Return the (x, y) coordinate for the center point of the cell that contains the specified text.  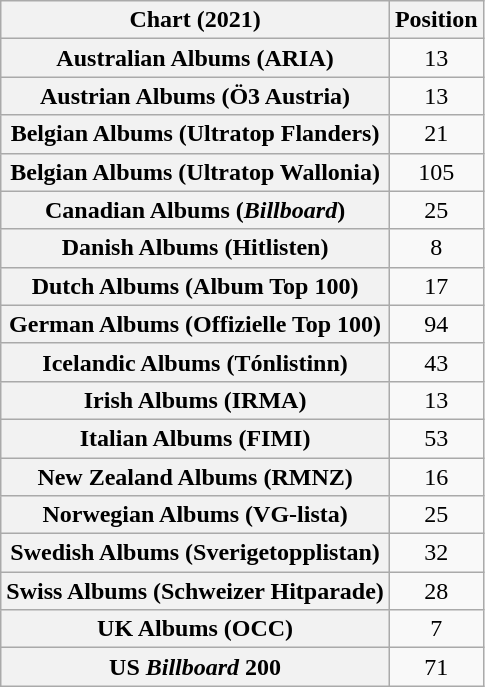
Canadian Albums (Billboard) (196, 210)
32 (436, 553)
28 (436, 591)
16 (436, 477)
Swedish Albums (Sverigetopplistan) (196, 553)
Danish Albums (Hitlisten) (196, 248)
17 (436, 286)
105 (436, 172)
New Zealand Albums (RMNZ) (196, 477)
Dutch Albums (Album Top 100) (196, 286)
21 (436, 134)
8 (436, 248)
Icelandic Albums (Tónlistinn) (196, 362)
43 (436, 362)
Norwegian Albums (VG-lista) (196, 515)
53 (436, 438)
Austrian Albums (Ö3 Austria) (196, 96)
Chart (2021) (196, 20)
71 (436, 667)
US Billboard 200 (196, 667)
7 (436, 629)
Position (436, 20)
Australian Albums (ARIA) (196, 58)
Belgian Albums (Ultratop Wallonia) (196, 172)
Italian Albums (FIMI) (196, 438)
Belgian Albums (Ultratop Flanders) (196, 134)
Irish Albums (IRMA) (196, 400)
94 (436, 324)
German Albums (Offizielle Top 100) (196, 324)
UK Albums (OCC) (196, 629)
Swiss Albums (Schweizer Hitparade) (196, 591)
